Identify which cell holds the provided text, then report its (X, Y) central coordinate. 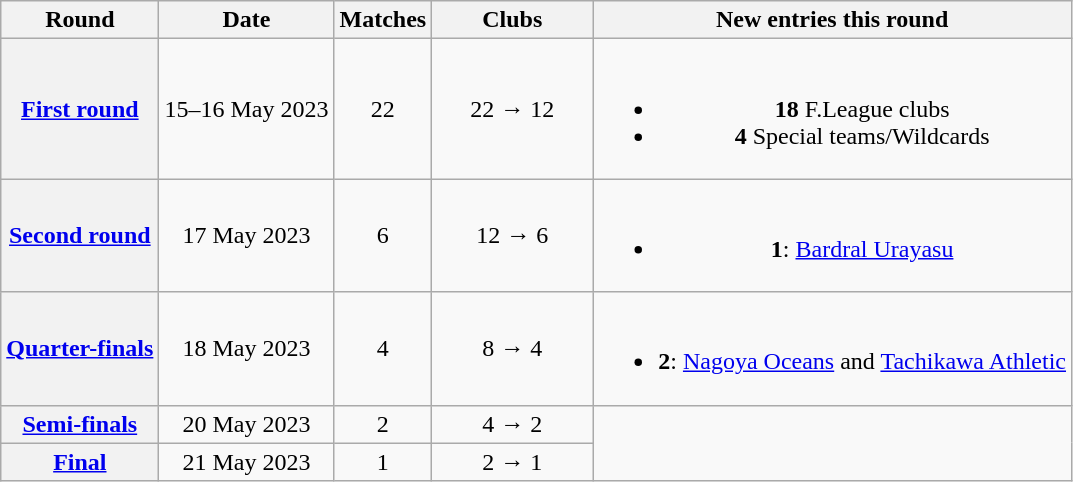
4 → 2 (512, 424)
Round (80, 20)
6 (383, 236)
20 May 2023 (246, 424)
Semi-finals (80, 424)
22 (383, 109)
1 (383, 462)
1: Bardral Urayasu (832, 236)
15–16 May 2023 (246, 109)
2 → 1 (512, 462)
Date (246, 20)
8 → 4 (512, 348)
Final (80, 462)
Quarter-finals (80, 348)
Clubs (512, 20)
4 (383, 348)
12 → 6 (512, 236)
New entries this round (832, 20)
18 May 2023 (246, 348)
2: Nagoya Oceans and Tachikawa Athletic (832, 348)
21 May 2023 (246, 462)
Second round (80, 236)
17 May 2023 (246, 236)
18 F.League clubs4 Special teams/Wildcards (832, 109)
2 (383, 424)
Matches (383, 20)
First round (80, 109)
22 → 12 (512, 109)
